Output the [X, Y] coordinate of the center of the cell containing the given text.  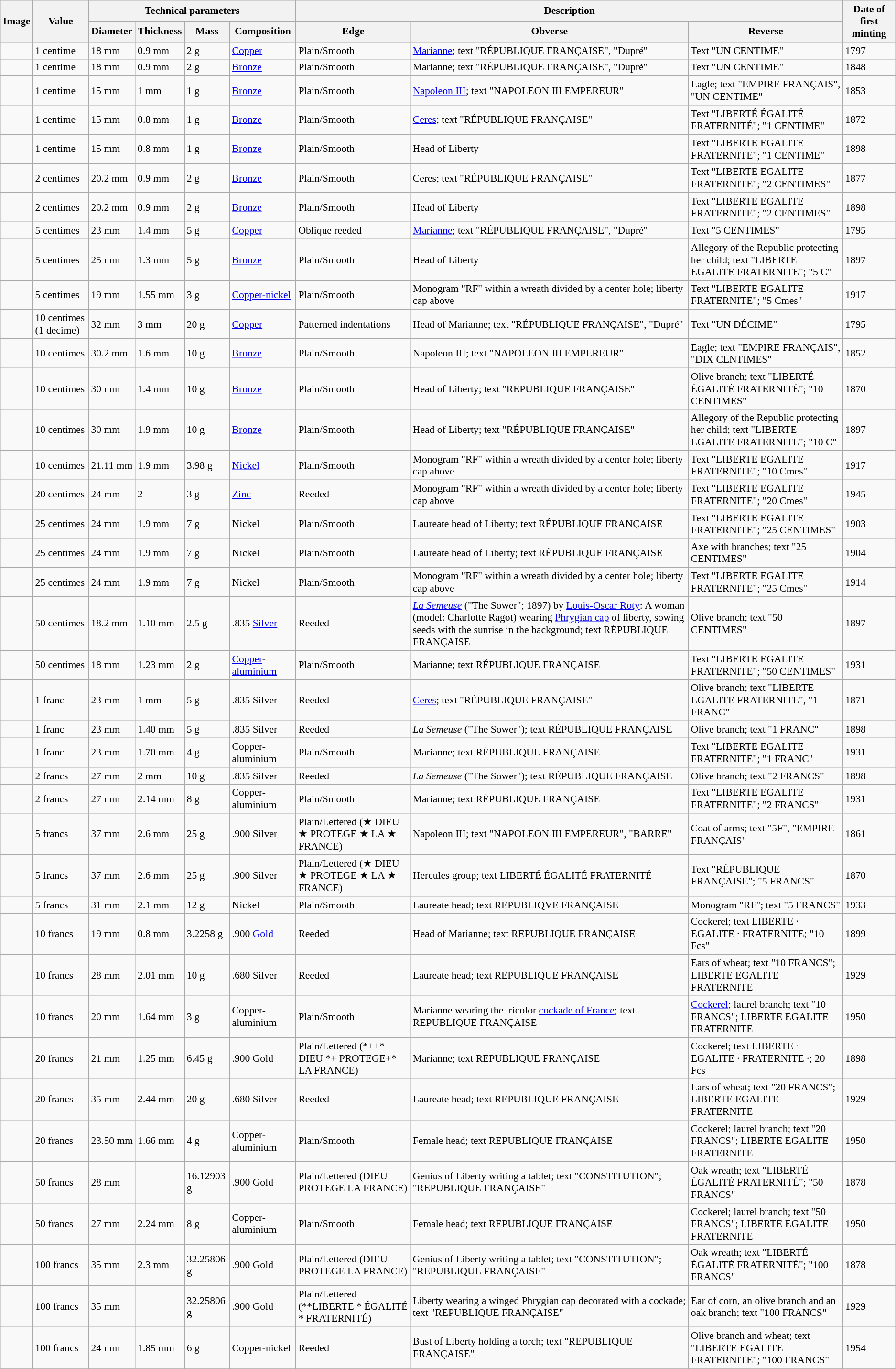
Oblique reeded [353, 231]
10 centimes (1 decime) [60, 324]
Monogram "RF"; text "5 FRANCS" [766, 905]
Thickness [160, 32]
Text "LIBERTE EGALITE FRATERNITE"; "20 Cmes" [766, 495]
Text "LIBERTE EGALITE FRATERNITE"; "25 Cmes" [766, 582]
Oak wreath; text "LIBERTÉ ÉGALITÉ FRATERNITÉ"; "50 FRANCS" [766, 1182]
1877 [869, 178]
Value [60, 21]
1899 [869, 934]
18.2 mm [112, 624]
Head of Marianne; text "RÉPUBLIQUE FRANÇAISE", "Dupré" [550, 324]
Eagle; text "EMPIRE FRANÇAIS", "UN CENTIME" [766, 91]
Ears of wheat; text "20 FRANCS"; LIBERTE EGALITE FRATERNITE [766, 1100]
Text "LIBERTE EGALITE FRATERNITE"; "1 FRANC" [766, 753]
Edge [353, 32]
1.40 mm [160, 730]
30.2 mm [112, 354]
Date of first minting [869, 21]
1903 [869, 524]
Eagle; text "EMPIRE FRANÇAIS", "DIX CENTIMES" [766, 354]
Text "UN DÉCIME" [766, 324]
Oak wreath; text "LIBERTÉ ÉGALITÉ FRATERNITÉ"; "100 FRANCS" [766, 1265]
Diameter [112, 32]
1.66 mm [160, 1141]
2.3 mm [160, 1265]
1.70 mm [160, 753]
31 mm [112, 905]
Head of Liberty; text "REPUBLIQUE FRANÇAISE" [550, 389]
1904 [869, 553]
Description [569, 11]
Composition [263, 32]
6 g [207, 1348]
Cockerel; text LIBERTE · EGALITE · FRATERNITE ·; 20 Fcs [766, 1058]
Technical parameters [192, 11]
16.12903 g [207, 1182]
Plain/Lettered (*++* DIEU *+ PROTEGE+* LA FRANCE) [353, 1058]
1861 [869, 834]
Allegory of the Republic protecting her child; text "LIBERTE EGALITE FRATERNITE"; "5 C" [766, 260]
Olive branch; text "1 FRANC" [766, 730]
Text "LIBERTÉ ÉGALITÉ FRATERNITÉ"; "1 CENTIME" [766, 119]
Text "LIBERTE EGALITE FRATERNITE"; "10 Cmes" [766, 465]
2.5 g [207, 624]
Olive branch and wheat; text "LIBERTE EGALITE FRATERNITE"; "100 FRANCS" [766, 1348]
Olive branch; text "50 CENTIMES" [766, 624]
Olive branch; text "LIBERTÉ ÉGALITÉ FRATERNITÉ"; "10 CENTIMES" [766, 389]
1954 [869, 1348]
2.01 mm [160, 976]
Ear of corn, an olive branch and an oak branch; text "100 FRANCS" [766, 1306]
1848 [869, 67]
2.1 mm [160, 905]
Marianne wearing the tricolor cockade of France; text REPUBLIQUE FRANÇAISE [550, 1017]
1914 [869, 582]
Bust of Liberty holding a torch; text "REPUBLIQUE FRANÇAISE" [550, 1348]
1871 [869, 701]
1945 [869, 495]
Head of Liberty; text "RÉPUBLIQUE FRANÇAISE" [550, 430]
Image [17, 21]
1853 [869, 91]
Plain/Lettered (**LIBERTE * ÉGALITÉ * FRATERNITÉ) [353, 1306]
3.2258 g [207, 934]
Text "LIBERTE EGALITE FRATERNITE"; "2 FRANCS" [766, 799]
2.24 mm [160, 1224]
1.85 mm [160, 1348]
1.55 mm [160, 295]
2.14 mm [160, 799]
Patterned indentations [353, 324]
32 mm [112, 324]
21 mm [112, 1058]
Hercules group; text LIBERTÉ ÉGALITÉ FRATERNITÉ [550, 875]
1933 [869, 905]
Marianne; text REPUBLIQUE FRANÇAISE [550, 1058]
Head of Marianne; text REPUBLIQUE FRANÇAISE [550, 934]
Liberty wearing a winged Phrygian cap decorated with a cockade; text "REPUBLIQUE FRANÇAISE" [550, 1306]
Cockerel; text LIBERTE · EGALITE · FRATERNITE; "10 Fcs" [766, 934]
Text "LIBERTE EGALITE FRATERNITE"; "50 CENTIMES" [766, 665]
Coat of arms; text "5F", "EMPIRE FRANÇAIS" [766, 834]
Text "RÉPUBLIQUE FRANÇAISE"; "5 FRANCS" [766, 875]
Ears of wheat; text "10 FRANCS"; LIBERTE EGALITE FRATERNITE [766, 976]
Zinc [263, 495]
25 mm [112, 260]
6.45 g [207, 1058]
1852 [869, 354]
Napoleon III; text "NAPOLEON III EMPEREUR", "BARRE" [550, 834]
Olive branch; text "LIBERTE EGALITE FRATERNITE", "1 FRANC" [766, 701]
1797 [869, 51]
20 mm [112, 1017]
3.98 g [207, 465]
Allegory of the Republic protecting her child; text "LIBERTE EGALITE FRATERNITE"; "10 C" [766, 430]
1.64 mm [160, 1017]
Text "LIBERTE EGALITE FRATERNITE"; "1 CENTIME" [766, 149]
Olive branch; text "2 FRANCS" [766, 776]
23.50 mm [112, 1141]
2 [160, 495]
21.11 mm [112, 465]
1.23 mm [160, 665]
Axe with branches; text "25 CENTIMES" [766, 553]
2 mm [160, 776]
1.10 mm [160, 624]
12 g [207, 905]
3 mm [160, 324]
1.25 mm [160, 1058]
1872 [869, 119]
Reverse [766, 32]
Cockerel; laurel branch; text "10 FRANCS"; LIBERTE EGALITE FRATERNITE [766, 1017]
Obverse [550, 32]
Cockerel; laurel branch; text "20 FRANCS"; LIBERTE EGALITE FRATERNITE [766, 1141]
Text "LIBERTE EGALITE FRATERNITE"; "5 Cmes" [766, 295]
Cockerel; laurel branch; text "50 FRANCS"; LIBERTE EGALITE FRATERNITE [766, 1224]
Laureate head; text REPUBLIQVE FRANÇAISE [550, 905]
20 centimes [60, 495]
Mass [207, 32]
Text "5 CENTIMES" [766, 231]
Text "LIBERTE EGALITE FRATERNITE"; "25 CENTIMES" [766, 524]
1.3 mm [160, 260]
2.44 mm [160, 1100]
1.6 mm [160, 354]
